Scan for the cell matching the given text and deliver its [x, y] coordinate at center. 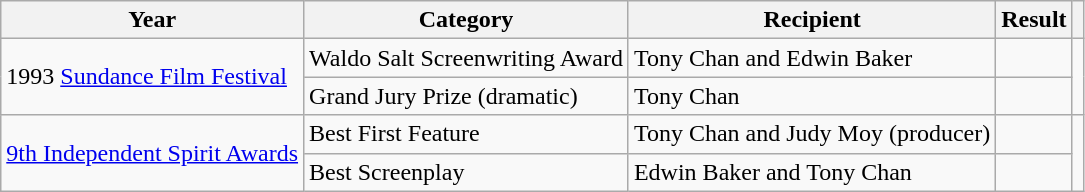
Grand Jury Prize (dramatic) [466, 96]
Category [466, 20]
Tony Chan and Judy Moy (producer) [812, 134]
Edwin Baker and Tony Chan [812, 172]
Tony Chan and Edwin Baker [812, 58]
Recipient [812, 20]
Result [1034, 20]
9th Independent Spirit Awards [152, 153]
Tony Chan [812, 96]
Best Screenplay [466, 172]
Year [152, 20]
1993 Sundance Film Festival [152, 77]
Waldo Salt Screenwriting Award [466, 58]
Best First Feature [466, 134]
